Detect which cell encompasses the target text, then output its [X, Y] center coordinate. 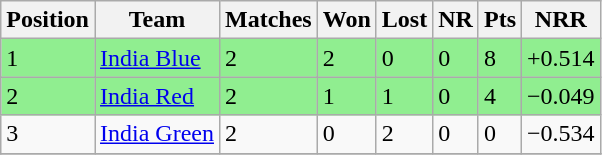
Lost [404, 20]
Position [48, 20]
India Blue [156, 58]
−0.534 [562, 134]
India Green [156, 134]
Won [346, 20]
+0.514 [562, 58]
−0.049 [562, 96]
NR [456, 20]
Matches [269, 20]
4 [500, 96]
India Red [156, 96]
NRR [562, 20]
Team [156, 20]
Pts [500, 20]
3 [48, 134]
8 [500, 58]
